Pinpoint the cell where the given text exists, returning its [x, y] midpoint coordinate. 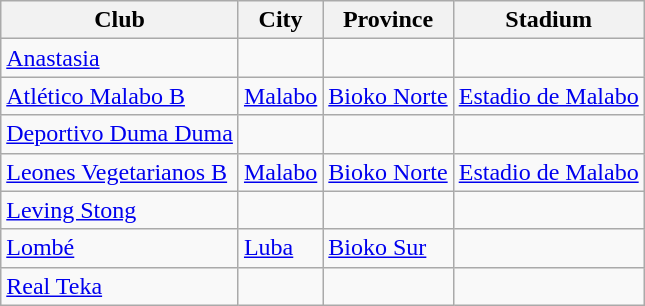
Leving Stong [120, 210]
Bioko Sur [388, 248]
Club [120, 20]
Stadium [548, 20]
Leones Vegetarianos B [120, 172]
Province [388, 20]
City [280, 20]
Lombé [120, 248]
Deportivo Duma Duma [120, 134]
Anastasia [120, 58]
Atlético Malabo B [120, 96]
Luba [280, 248]
Real Teka [120, 286]
